Locate the cell with the specified text and output its (X, Y) center coordinate. 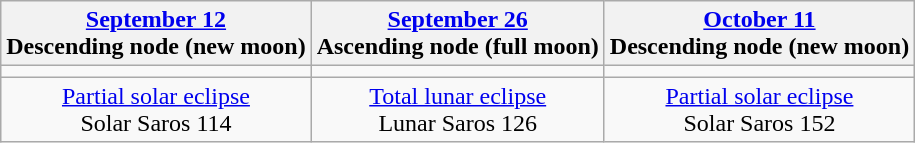
October 11Descending node (new moon) (759, 34)
September 26Ascending node (full moon) (458, 34)
Partial solar eclipseSolar Saros 114 (156, 110)
Partial solar eclipseSolar Saros 152 (759, 110)
Total lunar eclipseLunar Saros 126 (458, 110)
September 12Descending node (new moon) (156, 34)
